Find where the given text appears and provide that cell's center as (x, y) coordinate. 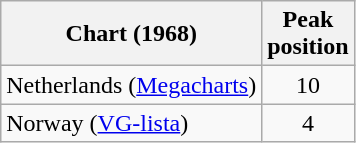
Norway (VG-lista) (132, 123)
10 (308, 85)
Chart (1968) (132, 34)
Peakposition (308, 34)
4 (308, 123)
Netherlands (Megacharts) (132, 85)
